Capture the cell that displays the provided text and extract its [X, Y] central coordinate. 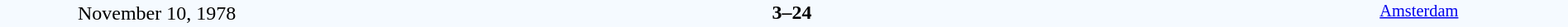
November 10, 1978 [157, 13]
Amsterdam [1419, 13]
3–24 [791, 12]
